Provide the [X, Y] coordinate of the cell's center where the given text is located.  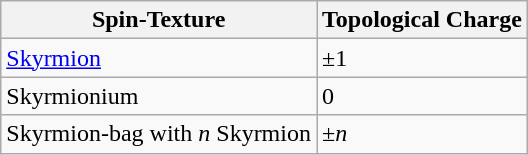
±n [422, 134]
Skyrmionium [159, 96]
0 [422, 96]
Skyrmion [159, 58]
Topological Charge [422, 20]
±1 [422, 58]
Skyrmion-bag with n Skyrmion [159, 134]
Spin-Texture [159, 20]
